Pinpoint the cell where the given text exists, returning its [X, Y] midpoint coordinate. 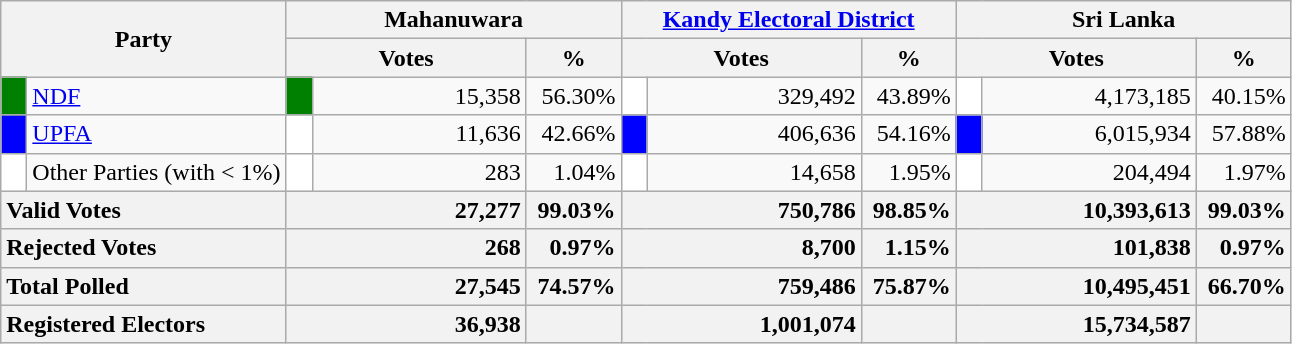
27,277 [406, 210]
268 [406, 248]
11,636 [419, 134]
27,545 [406, 286]
54.16% [908, 134]
42.66% [574, 134]
Rejected Votes [144, 248]
14,658 [754, 172]
1.97% [1244, 172]
66.70% [1244, 286]
43.89% [908, 96]
Registered Electors [144, 324]
10,393,613 [1076, 210]
329,492 [754, 96]
10,495,451 [1076, 286]
204,494 [1089, 172]
40.15% [1244, 96]
Total Polled [144, 286]
1.95% [908, 172]
1,001,074 [741, 324]
Other Parties (with < 1%) [156, 172]
759,486 [741, 286]
75.87% [908, 286]
UPFA [156, 134]
Kandy Electoral District [788, 20]
36,938 [406, 324]
406,636 [754, 134]
1.15% [908, 248]
283 [419, 172]
56.30% [574, 96]
NDF [156, 96]
1.04% [574, 172]
8,700 [741, 248]
750,786 [741, 210]
6,015,934 [1089, 134]
Valid Votes [144, 210]
98.85% [908, 210]
Sri Lanka [1124, 20]
101,838 [1076, 248]
Mahanuwara [454, 20]
15,734,587 [1076, 324]
4,173,185 [1089, 96]
57.88% [1244, 134]
Party [144, 39]
74.57% [574, 286]
15,358 [419, 96]
